Capture the cell that displays the provided text and extract its [x, y] central coordinate. 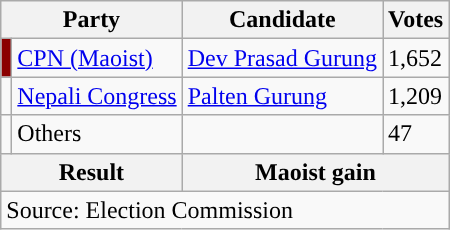
Maoist gain [316, 172]
Party [92, 20]
CPN (Maoist) [97, 58]
47 [416, 134]
Nepali Congress [97, 96]
1,209 [416, 96]
Source: Election Commission [225, 210]
1,652 [416, 58]
Votes [416, 20]
Others [97, 134]
Dev Prasad Gurung [282, 58]
Candidate [282, 20]
Palten Gurung [282, 96]
Result [92, 172]
